Provide the (X, Y) coordinate of the cell's center where the given text is located.  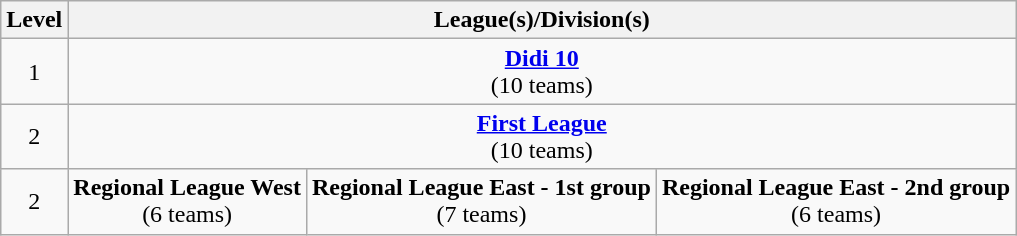
Level (34, 20)
Regional League East - 2nd group(6 teams) (836, 202)
1 (34, 72)
First League(10 teams) (542, 136)
Regional League East - 1st group(7 teams) (481, 202)
Regional League West(6 teams) (188, 202)
Didi 10(10 teams) (542, 72)
League(s)/Division(s) (542, 20)
